Search for the cell housing the specified text and yield its [X, Y] center coordinate. 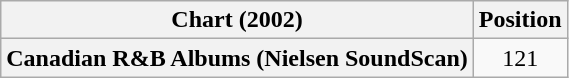
Chart (2002) [238, 20]
Canadian R&B Albums (Nielsen SoundScan) [238, 58]
121 [520, 58]
Position [520, 20]
